Detect which cell encompasses the target text, then output its (X, Y) center coordinate. 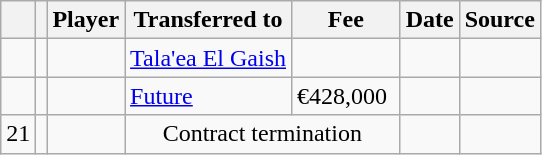
Date (430, 20)
Contract termination (263, 134)
€428,000 (346, 96)
Future (208, 96)
Transferred to (208, 20)
Tala'ea El Gaish (208, 58)
Player (86, 20)
Fee (346, 20)
21 (18, 134)
Source (500, 20)
